Search for the cell housing the specified text and yield its (x, y) center coordinate. 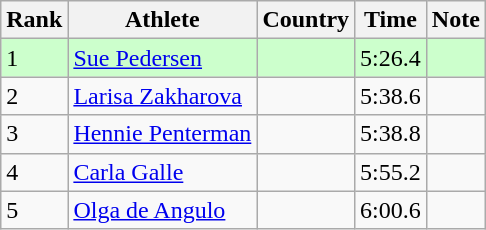
Hennie Penterman (162, 134)
Athlete (162, 20)
5:26.4 (391, 58)
1 (34, 58)
Time (391, 20)
5:38.6 (391, 96)
3 (34, 134)
2 (34, 96)
4 (34, 172)
5:38.8 (391, 134)
Rank (34, 20)
Carla Galle (162, 172)
Larisa Zakharova (162, 96)
Country (306, 20)
5 (34, 210)
Sue Pedersen (162, 58)
Note (456, 20)
5:55.2 (391, 172)
6:00.6 (391, 210)
Olga de Angulo (162, 210)
